Find where the given text appears and provide that cell's center as (x, y) coordinate. 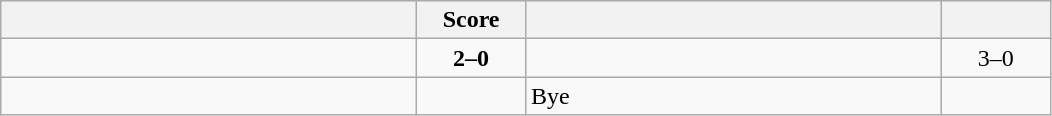
2–0 (472, 58)
3–0 (996, 58)
Score (472, 20)
Bye (733, 96)
